Return (x, y) of the center of cell containing provided text 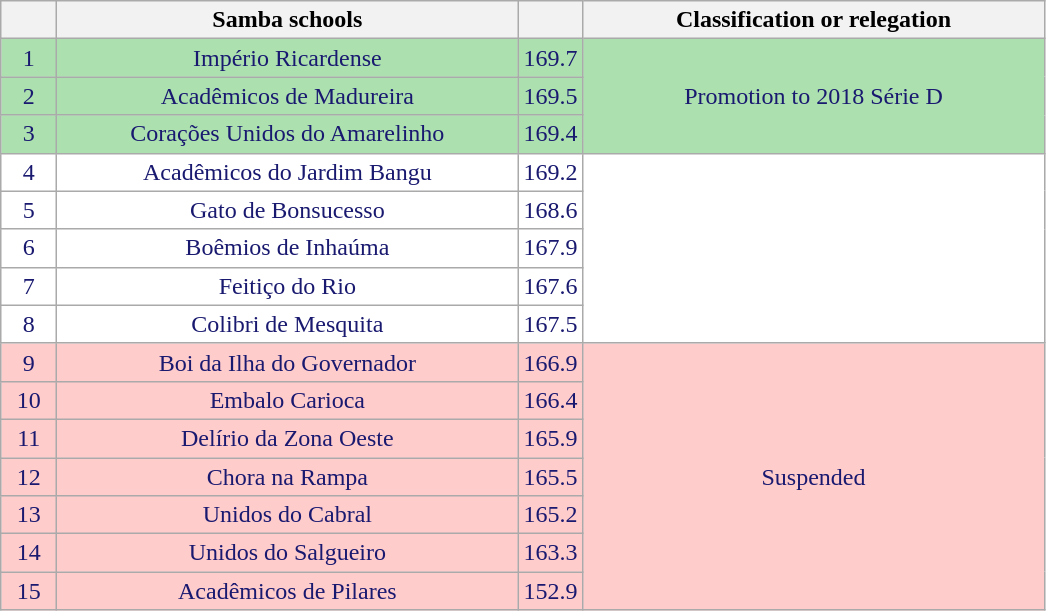
Colibri de Mesquita (288, 324)
152.9 (550, 591)
Samba schools (288, 20)
169.2 (550, 172)
165.2 (550, 515)
3 (29, 134)
14 (29, 553)
Unidos do Salgueiro (288, 553)
Boi da Ilha do Governador (288, 362)
7 (29, 286)
166.9 (550, 362)
12 (29, 477)
168.6 (550, 210)
167.9 (550, 248)
Corações Unidos do Amarelinho (288, 134)
Acadêmicos do Jardim Bangu (288, 172)
Promotion to 2018 Série D (814, 96)
10 (29, 400)
Unidos do Cabral (288, 515)
Acadêmicos de Pilares (288, 591)
167.5 (550, 324)
5 (29, 210)
Suspended (814, 476)
Feitiço do Rio (288, 286)
165.9 (550, 438)
1 (29, 58)
11 (29, 438)
Império Ricardense (288, 58)
9 (29, 362)
169.4 (550, 134)
4 (29, 172)
166.4 (550, 400)
Gato de Bonsucesso (288, 210)
169.5 (550, 96)
15 (29, 591)
Classification or relegation (814, 20)
13 (29, 515)
169.7 (550, 58)
8 (29, 324)
167.6 (550, 286)
6 (29, 248)
Delírio da Zona Oeste (288, 438)
Chora na Rampa (288, 477)
Acadêmicos de Madureira (288, 96)
163.3 (550, 553)
Boêmios de Inhaúma (288, 248)
2 (29, 96)
Embalo Carioca (288, 400)
165.5 (550, 477)
